Pinpoint the cell where the given text exists, returning its (x, y) midpoint coordinate. 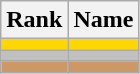
Name (104, 20)
Rank (34, 20)
